Identify which cell holds the provided text, then report its [x, y] central coordinate. 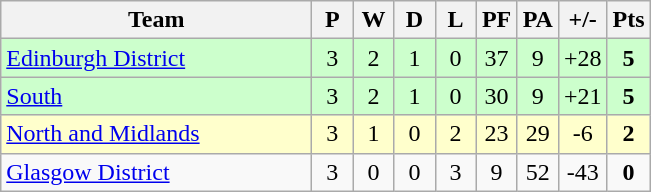
North and Midlands [156, 134]
23 [496, 134]
Glasgow District [156, 172]
PF [496, 20]
-6 [582, 134]
D [414, 20]
-43 [582, 172]
+/- [582, 20]
+28 [582, 58]
Edinburgh District [156, 58]
30 [496, 96]
South [156, 96]
29 [538, 134]
52 [538, 172]
Pts [628, 20]
W [374, 20]
PA [538, 20]
L [456, 20]
+21 [582, 96]
P [332, 20]
37 [496, 58]
Team [156, 20]
